Detect which cell encompasses the target text, then output its (x, y) center coordinate. 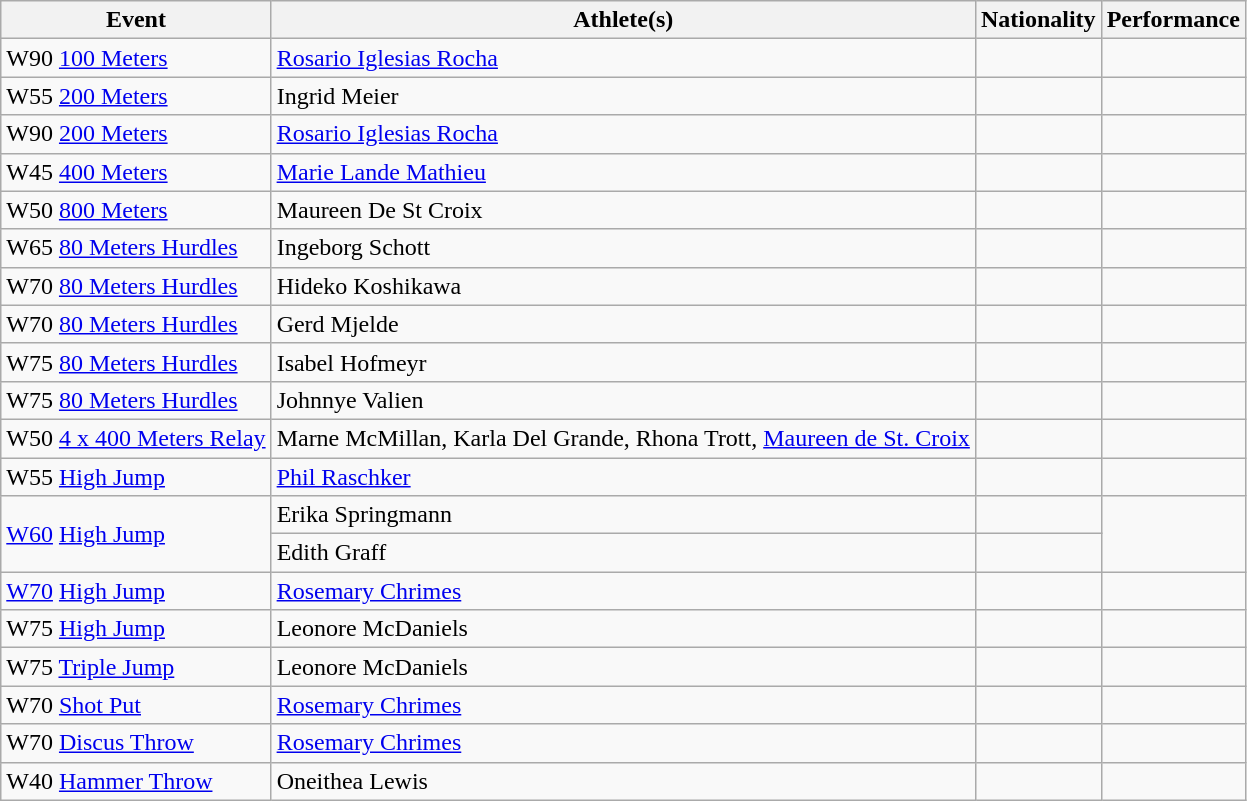
W90 200 Meters (136, 134)
W90 100 Meters (136, 58)
Erika Springmann (623, 515)
W55 High Jump (136, 477)
Marie Lande Mathieu (623, 172)
Isabel Hofmeyr (623, 362)
Phil Raschker (623, 477)
W75 High Jump (136, 629)
Ingrid Meier (623, 96)
W45 400 Meters (136, 172)
W55 200 Meters (136, 96)
W65 80 Meters Hurdles (136, 248)
Gerd Mjelde (623, 324)
Hideko Koshikawa (623, 286)
Event (136, 20)
W70 High Jump (136, 591)
W50 800 Meters (136, 210)
W75 Triple Jump (136, 667)
Athlete(s) (623, 20)
W60 High Jump (136, 534)
W50 4 x 400 Meters Relay (136, 438)
W70 Discus Throw (136, 743)
Ingeborg Schott (623, 248)
Johnnye Valien (623, 400)
W70 Shot Put (136, 705)
Oneithea Lewis (623, 781)
W40 Hammer Throw (136, 781)
Edith Graff (623, 553)
Nationality (1038, 20)
Performance (1173, 20)
Maureen De St Croix (623, 210)
Marne McMillan, Karla Del Grande, Rhona Trott, Maureen de St. Croix (623, 438)
